For the text-containing cell, return its midpoint in (X, Y) coordinate format. 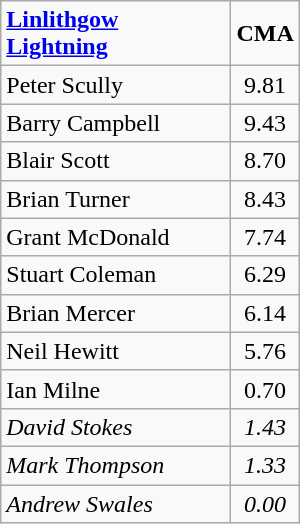
Linlithgow Lightning (116, 34)
Blair Scott (116, 161)
5.76 (265, 351)
7.74 (265, 237)
0.70 (265, 389)
Andrew Swales (116, 503)
Neil Hewitt (116, 351)
9.43 (265, 123)
Barry Campbell (116, 123)
Ian Milne (116, 389)
1.33 (265, 465)
8.43 (265, 199)
9.81 (265, 85)
Stuart Coleman (116, 275)
David Stokes (116, 427)
Mark Thompson (116, 465)
0.00 (265, 503)
6.14 (265, 313)
1.43 (265, 427)
Peter Scully (116, 85)
Brian Turner (116, 199)
CMA (265, 34)
Grant McDonald (116, 237)
8.70 (265, 161)
Brian Mercer (116, 313)
6.29 (265, 275)
